Pinpoint the cell where the given text exists, returning its [X, Y] midpoint coordinate. 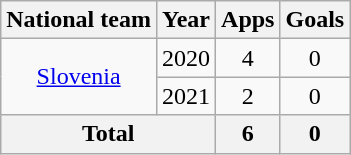
2021 [186, 96]
Goals [315, 20]
Total [108, 134]
6 [248, 134]
Year [186, 20]
Apps [248, 20]
2020 [186, 58]
2 [248, 96]
Slovenia [79, 77]
National team [79, 20]
4 [248, 58]
